Find where the given text appears and provide that cell's center as [X, Y] coordinate. 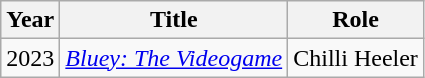
Chilli Heeler [356, 58]
Title [174, 20]
2023 [30, 58]
Year [30, 20]
Bluey: The Videogame [174, 58]
Role [356, 20]
